Identify which cell holds the provided text, then report its [x, y] central coordinate. 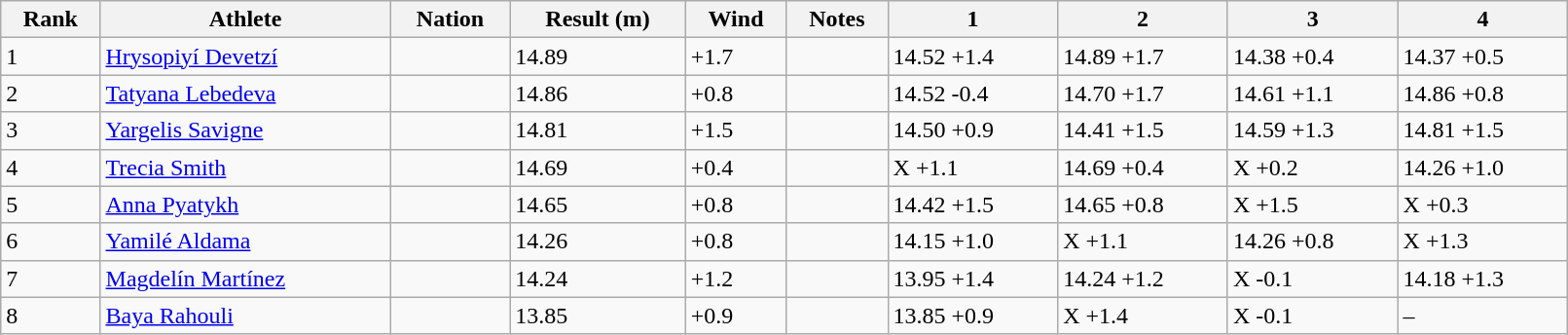
14.70 +1.7 [1143, 93]
13.95 +1.4 [973, 279]
+1.7 [736, 56]
7 [51, 279]
14.38 +0.4 [1312, 56]
X +1.3 [1483, 242]
Rank [51, 19]
14.59 +1.3 [1312, 130]
14.26 +1.0 [1483, 167]
14.41 +1.5 [1143, 130]
+1.5 [736, 130]
X +0.2 [1312, 167]
– [1483, 316]
Baya Rahouli [245, 316]
14.24 [598, 279]
14.26 +0.8 [1312, 242]
+0.4 [736, 167]
X +1.5 [1312, 205]
14.24 +1.2 [1143, 279]
Notes [837, 19]
14.26 [598, 242]
Tatyana Lebedeva [245, 93]
X +0.3 [1483, 205]
14.65 [598, 205]
14.15 +1.0 [973, 242]
14.52 -0.4 [973, 93]
14.86 +0.8 [1483, 93]
Anna Pyatykh [245, 205]
8 [51, 316]
13.85 +0.9 [973, 316]
5 [51, 205]
14.65 +0.8 [1143, 205]
+1.2 [736, 279]
14.89 +1.7 [1143, 56]
14.52 +1.4 [973, 56]
14.89 [598, 56]
14.42 +1.5 [973, 205]
14.50 +0.9 [973, 130]
13.85 [598, 316]
Nation [450, 19]
Wind [736, 19]
X +1.4 [1143, 316]
Trecia Smith [245, 167]
14.69 +0.4 [1143, 167]
14.18 +1.3 [1483, 279]
14.86 [598, 93]
Hrysopiyí Devetzí [245, 56]
14.69 [598, 167]
14.61 +1.1 [1312, 93]
14.81 +1.5 [1483, 130]
14.37 +0.5 [1483, 56]
6 [51, 242]
Yamilé Aldama [245, 242]
14.81 [598, 130]
Magdelín Martínez [245, 279]
Result (m) [598, 19]
+0.9 [736, 316]
Yargelis Savigne [245, 130]
Athlete [245, 19]
